Extract the (x, y) coordinate from the center of the cell holding the provided text.  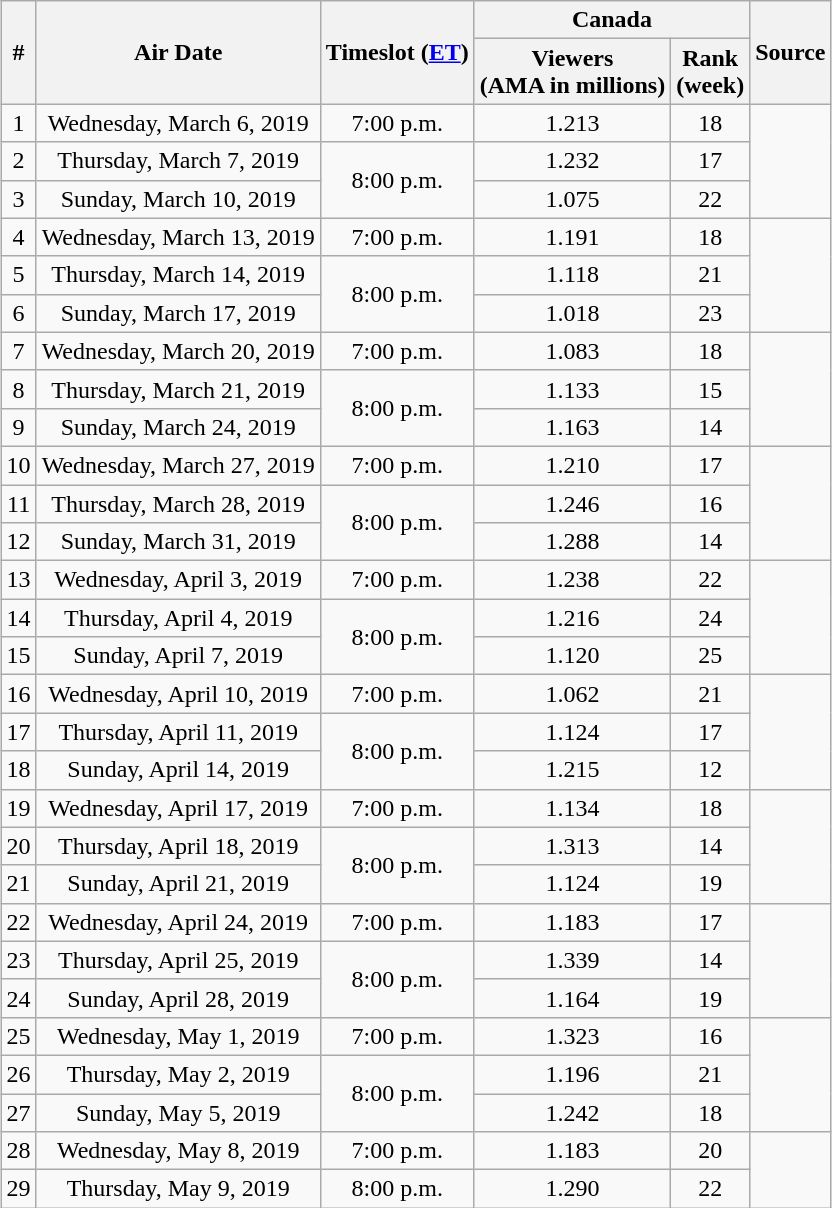
2 (18, 161)
1.191 (572, 237)
28 (18, 1151)
Sunday, April 14, 2019 (178, 770)
Wednesday, March 13, 2019 (178, 237)
Wednesday, April 3, 2019 (178, 580)
3 (18, 199)
26 (18, 1074)
1.133 (572, 389)
Thursday, April 18, 2019 (178, 846)
1.018 (572, 313)
1.246 (572, 503)
Thursday, May 2, 2019 (178, 1074)
1.062 (572, 694)
Sunday, April 7, 2019 (178, 656)
Thursday, April 25, 2019 (178, 960)
Wednesday, May 8, 2019 (178, 1151)
Sunday, March 10, 2019 (178, 199)
1.083 (572, 351)
1.232 (572, 161)
29 (18, 1189)
1.163 (572, 427)
7 (18, 351)
Thursday, March 7, 2019 (178, 161)
Thursday, May 9, 2019 (178, 1189)
1.075 (572, 199)
13 (18, 580)
11 (18, 503)
1.323 (572, 1036)
Viewers(AMA in millions) (572, 72)
1.238 (572, 580)
Wednesday, April 24, 2019 (178, 922)
Wednesday, March 27, 2019 (178, 465)
4 (18, 237)
Canada (612, 20)
Wednesday, April 10, 2019 (178, 694)
1.242 (572, 1113)
Wednesday, March 6, 2019 (178, 123)
8 (18, 389)
Thursday, April 11, 2019 (178, 732)
Wednesday, April 17, 2019 (178, 808)
Timeslot (ET) (397, 52)
1.213 (572, 123)
1.313 (572, 846)
1.210 (572, 465)
10 (18, 465)
9 (18, 427)
1.290 (572, 1189)
Air Date (178, 52)
Sunday, March 31, 2019 (178, 542)
Thursday, March 14, 2019 (178, 275)
Rank(week) (710, 72)
6 (18, 313)
Wednesday, May 1, 2019 (178, 1036)
Thursday, March 21, 2019 (178, 389)
5 (18, 275)
Sunday, March 17, 2019 (178, 313)
1.196 (572, 1074)
1.120 (572, 656)
Source (790, 52)
Sunday, April 21, 2019 (178, 884)
Wednesday, March 20, 2019 (178, 351)
1.288 (572, 542)
Sunday, May 5, 2019 (178, 1113)
1.164 (572, 998)
27 (18, 1113)
Sunday, March 24, 2019 (178, 427)
1 (18, 123)
1.339 (572, 960)
1.216 (572, 618)
# (18, 52)
Sunday, April 28, 2019 (178, 998)
1.215 (572, 770)
1.134 (572, 808)
Thursday, March 28, 2019 (178, 503)
Thursday, April 4, 2019 (178, 618)
1.118 (572, 275)
